Pinpoint the cell where the given text exists, returning its (x, y) midpoint coordinate. 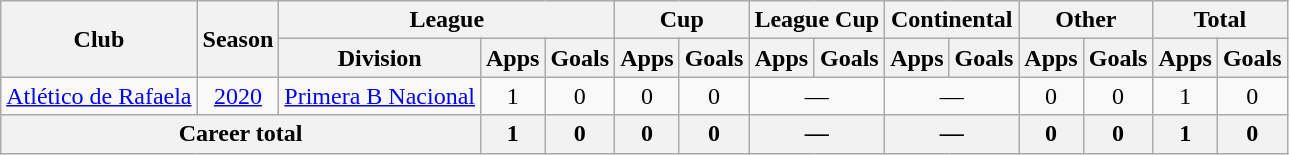
Club (99, 39)
Division (380, 58)
Season (238, 39)
Atlético de Rafaela (99, 96)
League (447, 20)
League Cup (817, 20)
Career total (241, 134)
Other (1086, 20)
2020 (238, 96)
Primera B Nacional (380, 96)
Cup (682, 20)
Total (1220, 20)
Continental (952, 20)
